Identify which cell holds the provided text, then report its (X, Y) central coordinate. 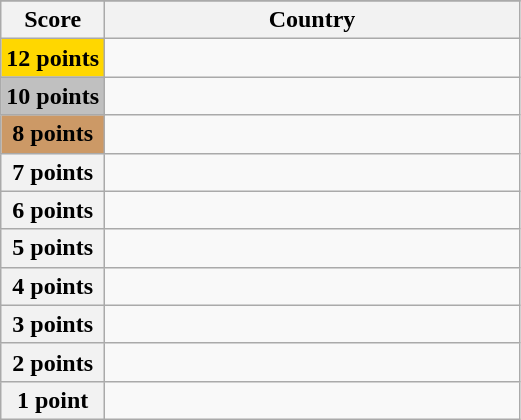
2 points (53, 362)
7 points (53, 172)
3 points (53, 324)
4 points (53, 286)
6 points (53, 210)
5 points (53, 248)
10 points (53, 96)
1 point (53, 400)
12 points (53, 58)
8 points (53, 134)
Country (312, 20)
Score (53, 20)
